Pinpoint the cell where the given text exists, returning its (x, y) midpoint coordinate. 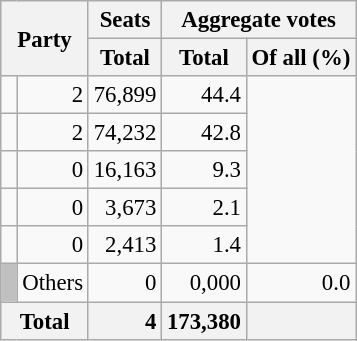
2,413 (124, 245)
Others (52, 283)
1.4 (204, 245)
Of all (%) (300, 58)
74,232 (124, 133)
0.0 (300, 283)
76,899 (124, 95)
16,163 (124, 170)
3,673 (124, 208)
2.1 (204, 208)
9.3 (204, 170)
4 (124, 321)
44.4 (204, 95)
42.8 (204, 133)
Party (45, 38)
Aggregate votes (259, 20)
173,380 (204, 321)
0,000 (204, 283)
Seats (124, 20)
